Detect which cell encompasses the target text, then output its (x, y) center coordinate. 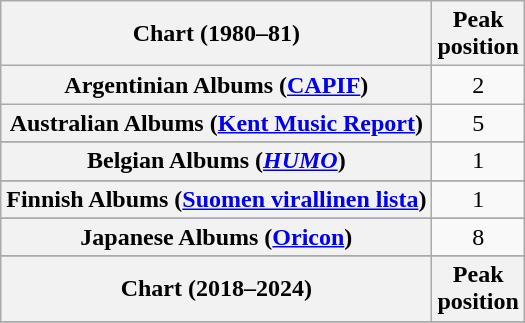
Chart (1980–81) (216, 34)
Australian Albums (Kent Music Report) (216, 123)
Belgian Albums (HUMO) (216, 161)
2 (478, 85)
Chart (2018–2024) (216, 288)
8 (478, 237)
Finnish Albums (Suomen virallinen lista) (216, 199)
Argentinian Albums (CAPIF) (216, 85)
5 (478, 123)
Japanese Albums (Oricon) (216, 237)
